Pinpoint the cell where the given text exists, returning its [X, Y] midpoint coordinate. 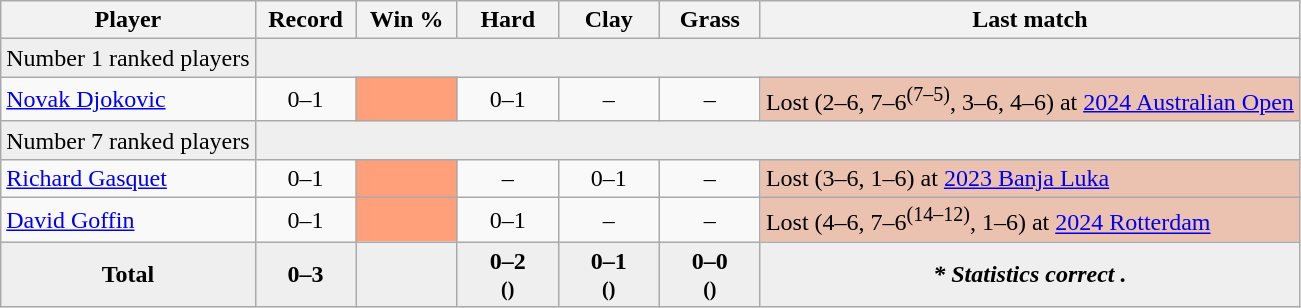
* Statistics correct . [1030, 274]
Last match [1030, 20]
Win % [406, 20]
Grass [710, 20]
0–3 [306, 274]
Clay [608, 20]
Number 7 ranked players [128, 140]
0–0 () [710, 274]
Lost (3–6, 1–6) at 2023 Banja Luka [1030, 178]
David Goffin [128, 220]
0–1 () [608, 274]
Lost (4–6, 7–6(14–12), 1–6) at 2024 Rotterdam [1030, 220]
Number 1 ranked players [128, 58]
Richard Gasquet [128, 178]
Lost (2–6, 7–6(7–5), 3–6, 4–6) at 2024 Australian Open [1030, 100]
Player [128, 20]
Total [128, 274]
Record [306, 20]
Hard [508, 20]
Novak Djokovic [128, 100]
0–2 () [508, 274]
